Output the (x, y) coordinate of the center of the cell containing the given text.  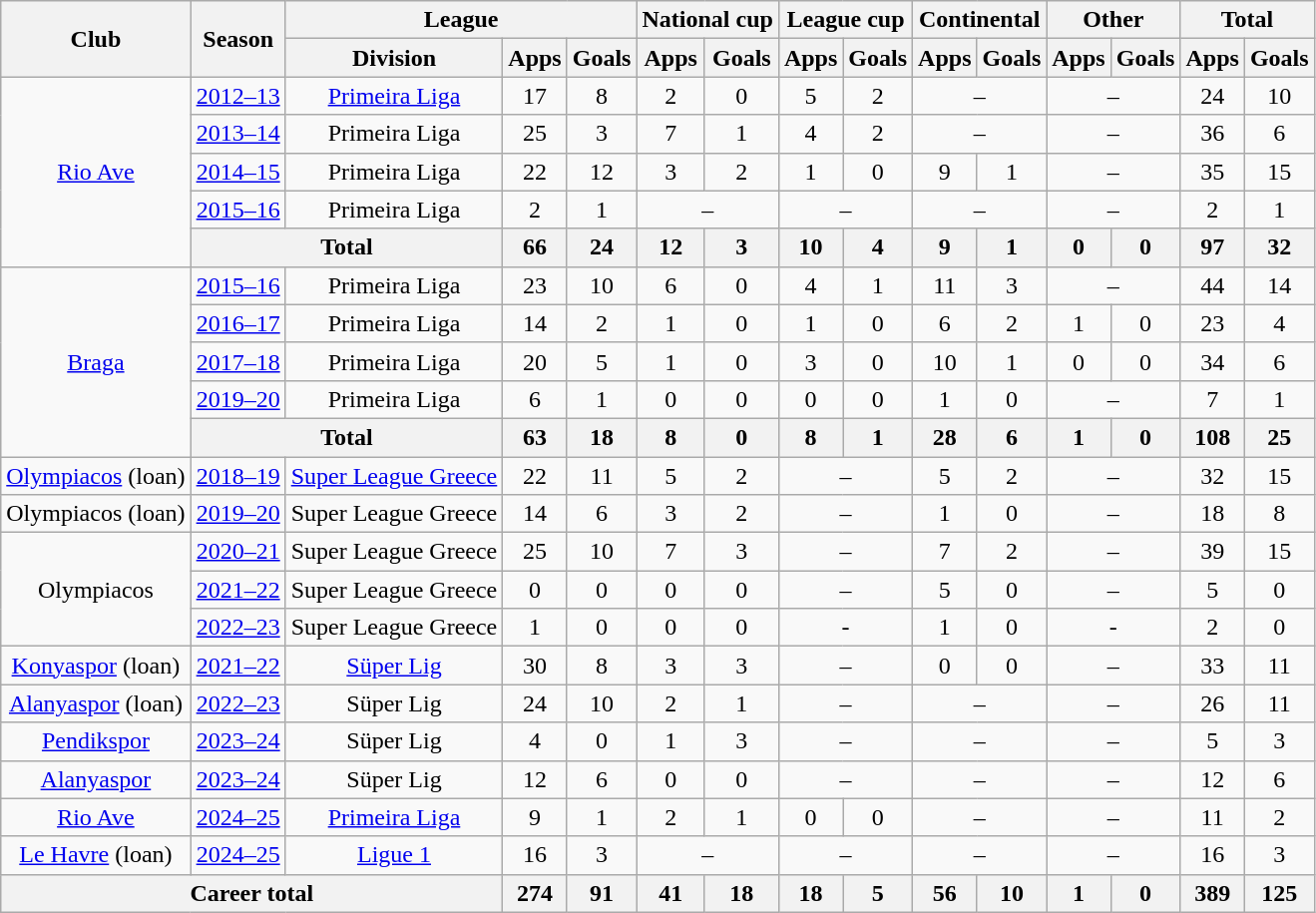
Olympiacos (96, 590)
28 (945, 437)
Continental (980, 20)
Konyaspor (loan) (96, 666)
Braga (96, 361)
2014–15 (237, 172)
389 (1212, 893)
Alanyaspor (96, 779)
39 (1212, 552)
Season (237, 39)
63 (535, 437)
League cup (845, 20)
108 (1212, 437)
Pendikspor (96, 741)
2018–19 (237, 476)
2016–17 (237, 323)
125 (1279, 893)
Other (1113, 20)
91 (602, 893)
National cup (707, 20)
Ligue 1 (394, 855)
Division (394, 58)
66 (535, 247)
97 (1212, 247)
League (461, 20)
17 (535, 96)
Club (96, 39)
2012–13 (237, 96)
41 (670, 893)
2020–21 (237, 552)
26 (1212, 703)
274 (535, 893)
33 (1212, 666)
Career total (251, 893)
2017–18 (237, 361)
30 (535, 666)
Le Havre (loan) (96, 855)
Alanyaspor (loan) (96, 703)
44 (1212, 285)
20 (535, 361)
56 (945, 893)
34 (1212, 361)
2013–14 (237, 134)
35 (1212, 172)
36 (1212, 134)
